Pinpoint the cell where the given text exists, returning its (X, Y) midpoint coordinate. 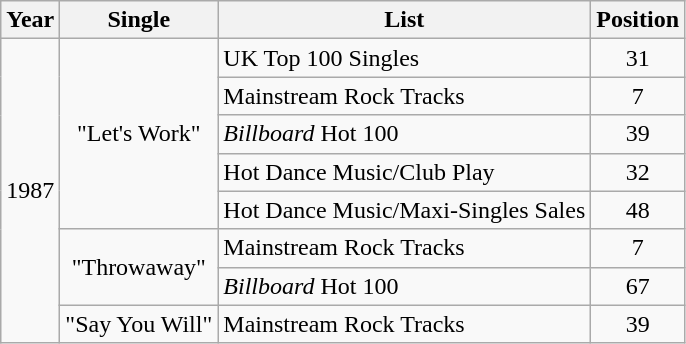
Hot Dance Music/Club Play (404, 172)
31 (638, 58)
"Say You Will" (139, 324)
32 (638, 172)
List (404, 20)
UK Top 100 Singles (404, 58)
48 (638, 210)
"Throwaway" (139, 267)
1987 (30, 191)
"Let's Work" (139, 134)
67 (638, 286)
Position (638, 20)
Single (139, 20)
Hot Dance Music/Maxi-Singles Sales (404, 210)
Year (30, 20)
